Return (X, Y) of the center of cell containing provided text 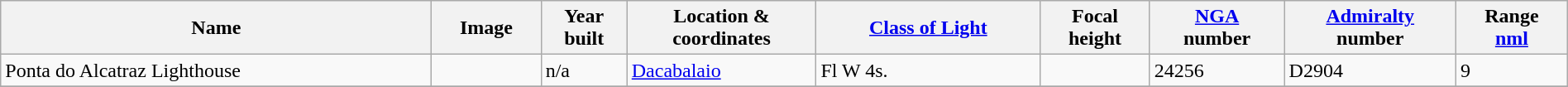
Location & coordinates (721, 28)
Admiraltynumber (1370, 28)
Focalheight (1095, 28)
n/a (584, 70)
NGAnumber (1217, 28)
Ponta do Alcatraz Lighthouse (217, 70)
Image (486, 28)
24256 (1217, 70)
9 (1512, 70)
Yearbuilt (584, 28)
Class of Light (928, 28)
Name (217, 28)
Dacabalaio (721, 70)
Rangenml (1512, 28)
D2904 (1370, 70)
Fl W 4s. (928, 70)
